Identify which cell holds the provided text, then report its (X, Y) central coordinate. 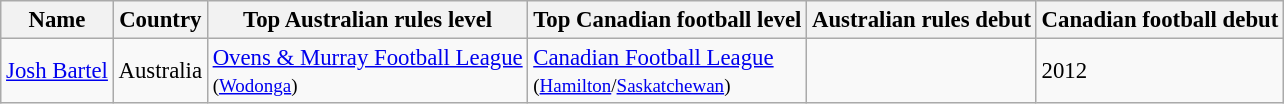
2012 (1160, 72)
Australian rules debut (922, 20)
Ovens & Murray Football League(Wodonga) (368, 72)
Country (160, 20)
Canadian Football League(Hamilton/Saskatchewan) (668, 72)
Canadian football debut (1160, 20)
Australia (160, 72)
Name (57, 20)
Top Australian rules level (368, 20)
Josh Bartel (57, 72)
Top Canadian football level (668, 20)
